From the cell containing the given text, extract its center point as [x, y] coordinate. 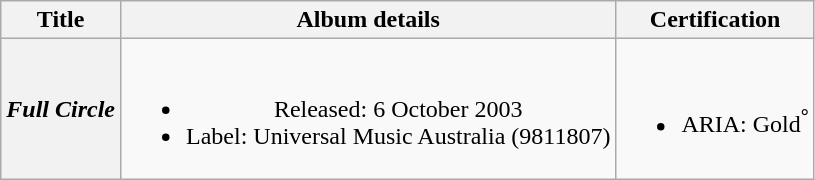
Title [61, 20]
ARIA: Gold° [715, 109]
Certification [715, 20]
Full Circle [61, 109]
Album details [368, 20]
Released: 6 October 2003Label: Universal Music Australia (9811807) [368, 109]
